For the text-containing cell, return its midpoint in (X, Y) coordinate format. 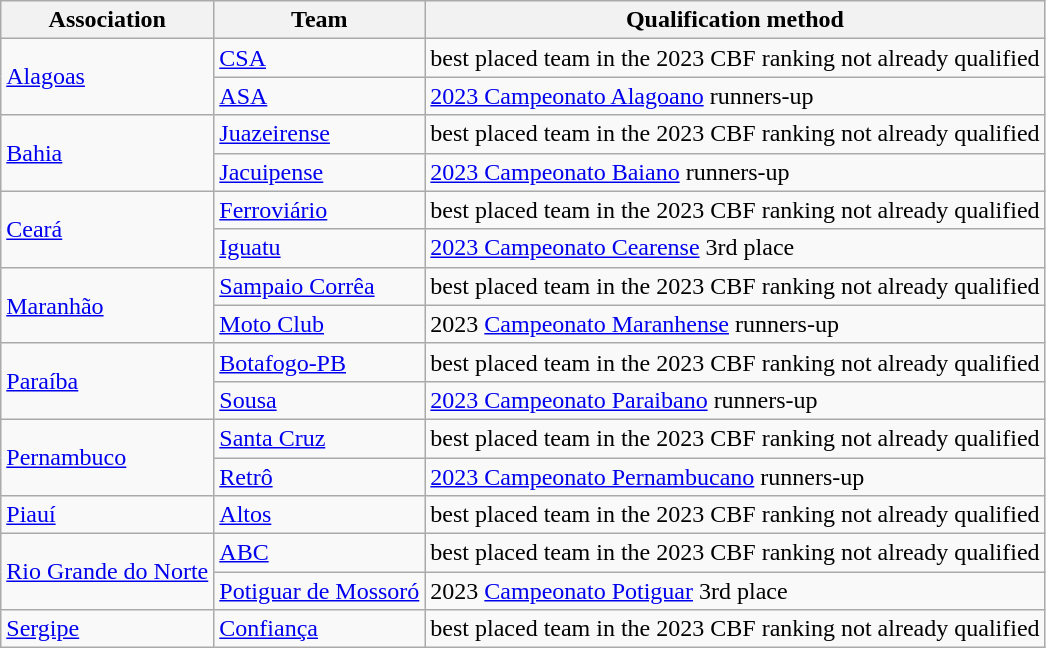
Paraíba (108, 381)
CSA (320, 58)
Confiança (320, 629)
2023 Campeonato Pernambucano runners-up (735, 477)
2023 Campeonato Potiguar 3rd place (735, 591)
Sousa (320, 400)
Team (320, 20)
Association (108, 20)
Qualification method (735, 20)
Ceará (108, 229)
2023 Campeonato Maranhense runners-up (735, 324)
Botafogo-PB (320, 362)
Bahia (108, 153)
Iguatu (320, 248)
2023 Campeonato Baiano runners-up (735, 172)
Rio Grande do Norte (108, 572)
Pernambuco (108, 457)
Moto Club (320, 324)
Santa Cruz (320, 438)
ASA (320, 96)
2023 Campeonato Paraibano runners-up (735, 400)
Ferroviário (320, 210)
Altos (320, 515)
Jacuipense (320, 172)
Piauí (108, 515)
2023 Campeonato Alagoano runners-up (735, 96)
Sergipe (108, 629)
ABC (320, 553)
Sampaio Corrêa (320, 286)
2023 Campeonato Cearense 3rd place (735, 248)
Juazeirense (320, 134)
Alagoas (108, 77)
Maranhão (108, 305)
Retrô (320, 477)
Potiguar de Mossoró (320, 591)
